Pinpoint the cell where the given text exists, returning its (X, Y) midpoint coordinate. 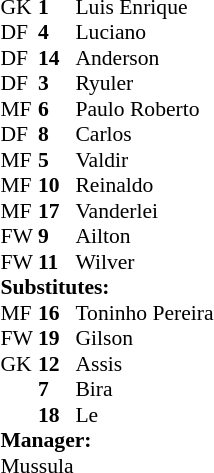
10 (57, 185)
9 (57, 237)
3 (57, 83)
Ailton (144, 237)
16 (57, 313)
Bira (144, 389)
Reinaldo (144, 185)
Assis (144, 364)
Ryuler (144, 83)
14 (57, 58)
7 (57, 389)
Carlos (144, 135)
5 (57, 160)
Wilver (144, 262)
17 (57, 211)
11 (57, 262)
8 (57, 135)
Luciano (144, 33)
Anderson (144, 58)
18 (57, 415)
19 (57, 339)
4 (57, 33)
GK (19, 364)
12 (57, 364)
Manager: (106, 441)
6 (57, 109)
Paulo Roberto (144, 109)
Toninho Pereira (144, 313)
Valdir (144, 160)
Substitutes: (106, 287)
Le (144, 415)
Vanderlei (144, 211)
Gilson (144, 339)
